Locate the cell with the specified text and output its [x, y] center coordinate. 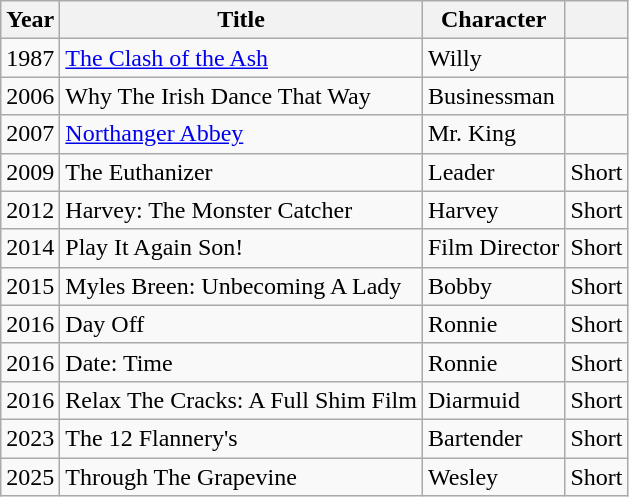
Relax The Cracks: A Full Shim Film [242, 400]
2006 [30, 96]
Wesley [493, 477]
Date: Time [242, 362]
Northanger Abbey [242, 134]
Businessman [493, 96]
2007 [30, 134]
2023 [30, 438]
Character [493, 20]
Year [30, 20]
Harvey: The Monster Catcher [242, 210]
Title [242, 20]
1987 [30, 58]
2012 [30, 210]
Willy [493, 58]
Leader [493, 172]
Bobby [493, 286]
Mr. King [493, 134]
2009 [30, 172]
2025 [30, 477]
Harvey [493, 210]
The 12 Flannery's [242, 438]
2015 [30, 286]
The Euthanizer [242, 172]
Day Off [242, 324]
Diarmuid [493, 400]
The Clash of the Ash [242, 58]
Film Director [493, 248]
Through The Grapevine [242, 477]
2014 [30, 248]
Play It Again Son! [242, 248]
Bartender [493, 438]
Why The Irish Dance That Way [242, 96]
Myles Breen: Unbecoming A Lady [242, 286]
